Detect which cell encompasses the target text, then output its [x, y] center coordinate. 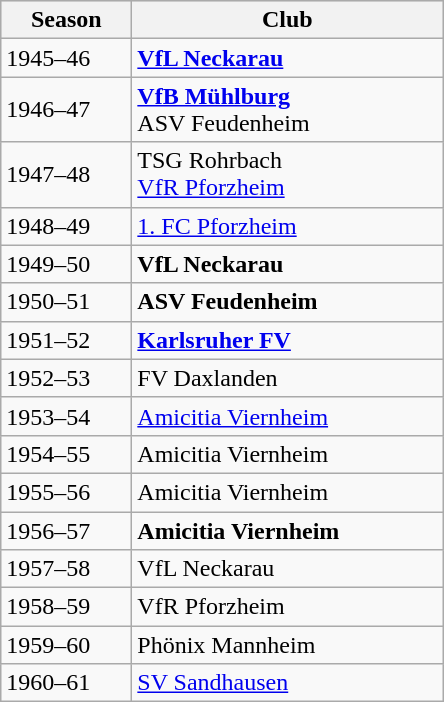
1946–47 [66, 110]
1. FC Pforzheim [288, 226]
1952–53 [66, 378]
1954–55 [66, 454]
1957–58 [66, 569]
FV Daxlanden [288, 378]
Club [288, 20]
VfR Pforzheim [288, 607]
SV Sandhausen [288, 683]
1948–49 [66, 226]
1949–50 [66, 264]
1958–59 [66, 607]
1947–48 [66, 174]
Karlsruher FV [288, 340]
1951–52 [66, 340]
1950–51 [66, 302]
VfB Mühlburg ASV Feudenheim [288, 110]
Season [66, 20]
1955–56 [66, 492]
TSG Rohrbach VfR Pforzheim [288, 174]
1945–46 [66, 58]
1956–57 [66, 531]
1959–60 [66, 645]
Phönix Mannheim [288, 645]
1960–61 [66, 683]
ASV Feudenheim [288, 302]
1953–54 [66, 416]
